Pinpoint the cell where the given text exists, returning its [x, y] midpoint coordinate. 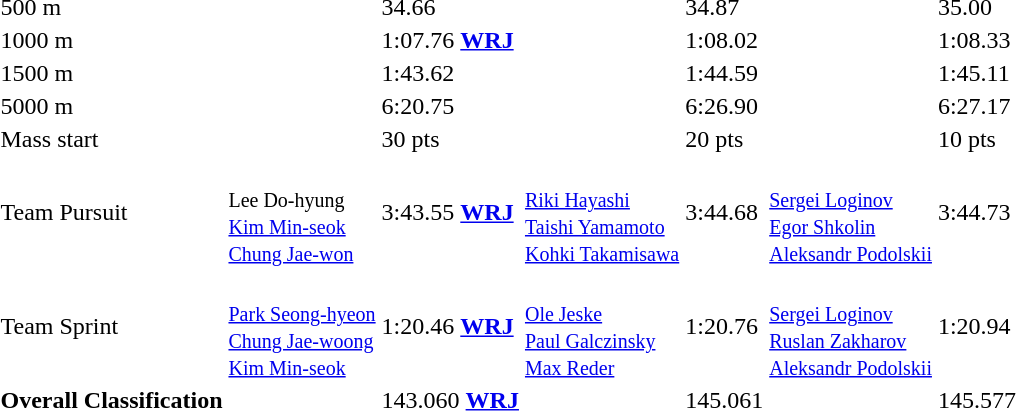
1:20.76 [724, 326]
30 pts [450, 139]
6:20.75 [450, 106]
1:44.59 [724, 73]
6:26.90 [724, 106]
Sergei LoginovEgor ShkolinAleksandr Podolskii [851, 212]
1:20.46 WRJ [450, 326]
20 pts [724, 139]
1:07.76 WRJ [450, 40]
Sergei LoginovRuslan ZakharovAleksandr Podolskii [851, 326]
1:43.62 [450, 73]
Park Seong-hyeonChung Jae-woongKim Min-seok [302, 326]
3:43.55 WRJ [450, 212]
Lee Do-hyungKim Min-seokChung Jae-won [302, 212]
Ole JeskePaul GalczinskyMax Reder [602, 326]
3:44.68 [724, 212]
1:08.02 [724, 40]
Riki HayashiTaishi YamamotoKohki Takamisawa [602, 212]
